Return the (X, Y) coordinate for the center point of the cell that contains the specified text.  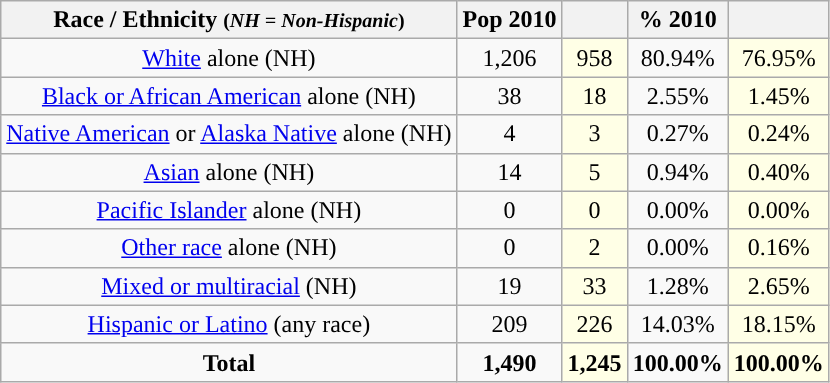
3 (594, 134)
1,245 (594, 362)
226 (594, 324)
2 (594, 248)
2.55% (678, 96)
76.95% (778, 58)
18 (594, 96)
4 (510, 134)
0.94% (678, 172)
2.65% (778, 286)
5 (594, 172)
958 (594, 58)
1,490 (510, 362)
1.45% (778, 96)
38 (510, 96)
Pacific Islander alone (NH) (229, 210)
1,206 (510, 58)
Hispanic or Latino (any race) (229, 324)
80.94% (678, 58)
% 2010 (678, 20)
0.16% (778, 248)
Total (229, 362)
Race / Ethnicity (NH = Non-Hispanic) (229, 20)
209 (510, 324)
Asian alone (NH) (229, 172)
18.15% (778, 324)
Mixed or multiracial (NH) (229, 286)
19 (510, 286)
14 (510, 172)
0.27% (678, 134)
14.03% (678, 324)
Other race alone (NH) (229, 248)
Black or African American alone (NH) (229, 96)
0.24% (778, 134)
1.28% (678, 286)
Pop 2010 (510, 20)
White alone (NH) (229, 58)
Native American or Alaska Native alone (NH) (229, 134)
33 (594, 286)
0.40% (778, 172)
